Return (x, y) of the center of cell containing provided text 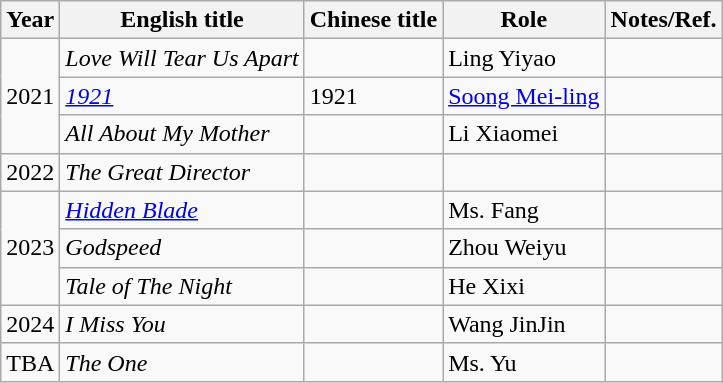
He Xixi (524, 286)
Ling Yiyao (524, 58)
Tale of The Night (182, 286)
Ms. Yu (524, 362)
The Great Director (182, 172)
Wang JinJin (524, 324)
I Miss You (182, 324)
Godspeed (182, 248)
Zhou Weiyu (524, 248)
Love Will Tear Us Apart (182, 58)
Hidden Blade (182, 210)
Chinese title (373, 20)
Ms. Fang (524, 210)
Role (524, 20)
2023 (30, 248)
The One (182, 362)
2021 (30, 96)
Year (30, 20)
Soong Mei-ling (524, 96)
Notes/Ref. (664, 20)
All About My Mother (182, 134)
Li Xiaomei (524, 134)
English title (182, 20)
2024 (30, 324)
2022 (30, 172)
TBA (30, 362)
